Scan for the cell matching the given text and deliver its [x, y] coordinate at center. 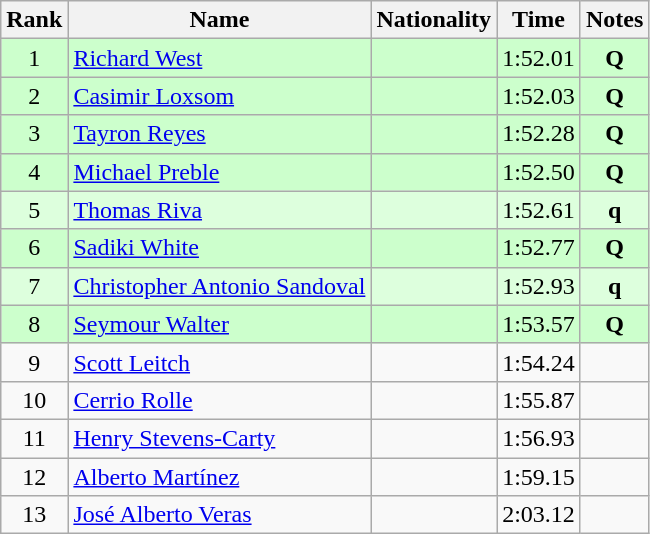
Time [539, 20]
Casimir Loxsom [220, 96]
13 [34, 515]
Michael Preble [220, 172]
2:03.12 [539, 515]
Tayron Reyes [220, 134]
Henry Stevens-Carty [220, 438]
1 [34, 58]
Name [220, 20]
Thomas Riva [220, 210]
1:55.87 [539, 400]
9 [34, 362]
1:56.93 [539, 438]
Richard West [220, 58]
1:52.01 [539, 58]
1:59.15 [539, 477]
12 [34, 477]
1:52.50 [539, 172]
José Alberto Veras [220, 515]
Christopher Antonio Sandoval [220, 286]
Scott Leitch [220, 362]
1:54.24 [539, 362]
8 [34, 324]
Rank [34, 20]
1:52.61 [539, 210]
2 [34, 96]
1:53.57 [539, 324]
6 [34, 248]
Sadiki White [220, 248]
1:52.28 [539, 134]
5 [34, 210]
Alberto Martínez [220, 477]
4 [34, 172]
1:52.77 [539, 248]
1:52.93 [539, 286]
Cerrio Rolle [220, 400]
3 [34, 134]
7 [34, 286]
Notes [614, 20]
Nationality [434, 20]
11 [34, 438]
10 [34, 400]
Seymour Walter [220, 324]
1:52.03 [539, 96]
